Scan for the cell matching the given text and deliver its (X, Y) coordinate at center. 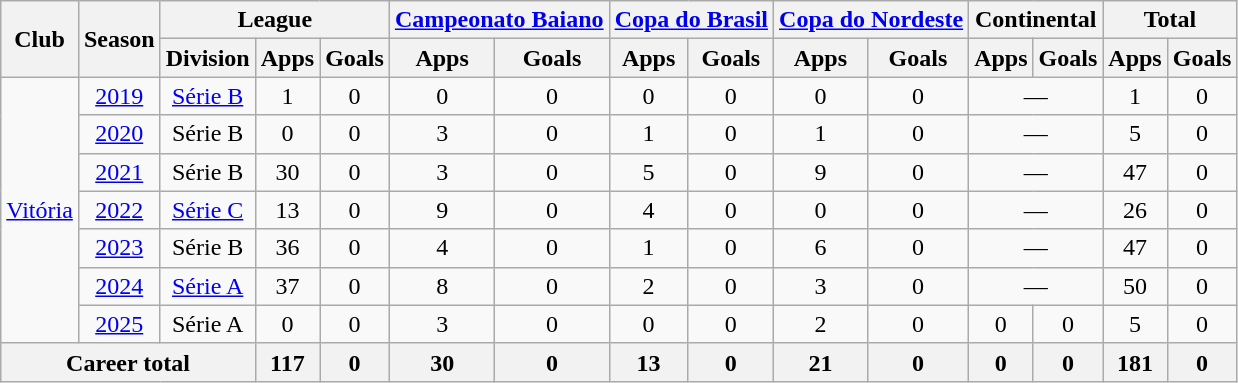
36 (287, 248)
2024 (119, 286)
181 (1135, 362)
Total (1170, 20)
2023 (119, 248)
Copa do Brasil (691, 20)
Division (208, 58)
6 (821, 248)
8 (442, 286)
2025 (119, 324)
21 (821, 362)
26 (1135, 210)
117 (287, 362)
League (274, 20)
Copa do Nordeste (872, 20)
50 (1135, 286)
37 (287, 286)
Club (40, 39)
Vitória (40, 210)
2019 (119, 96)
Continental (1036, 20)
Série C (208, 210)
Career total (128, 362)
Season (119, 39)
2022 (119, 210)
Campeonato Baiano (499, 20)
2021 (119, 172)
2020 (119, 134)
